Find where the given text appears and provide that cell's center as [x, y] coordinate. 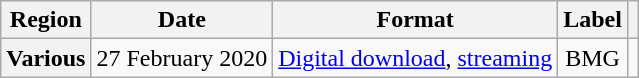
Digital download, streaming [416, 58]
Date [182, 20]
Region [46, 20]
27 February 2020 [182, 58]
BMG [593, 58]
Label [593, 20]
Format [416, 20]
Various [46, 58]
